Locate the cell with the specified text and output its [X, Y] center coordinate. 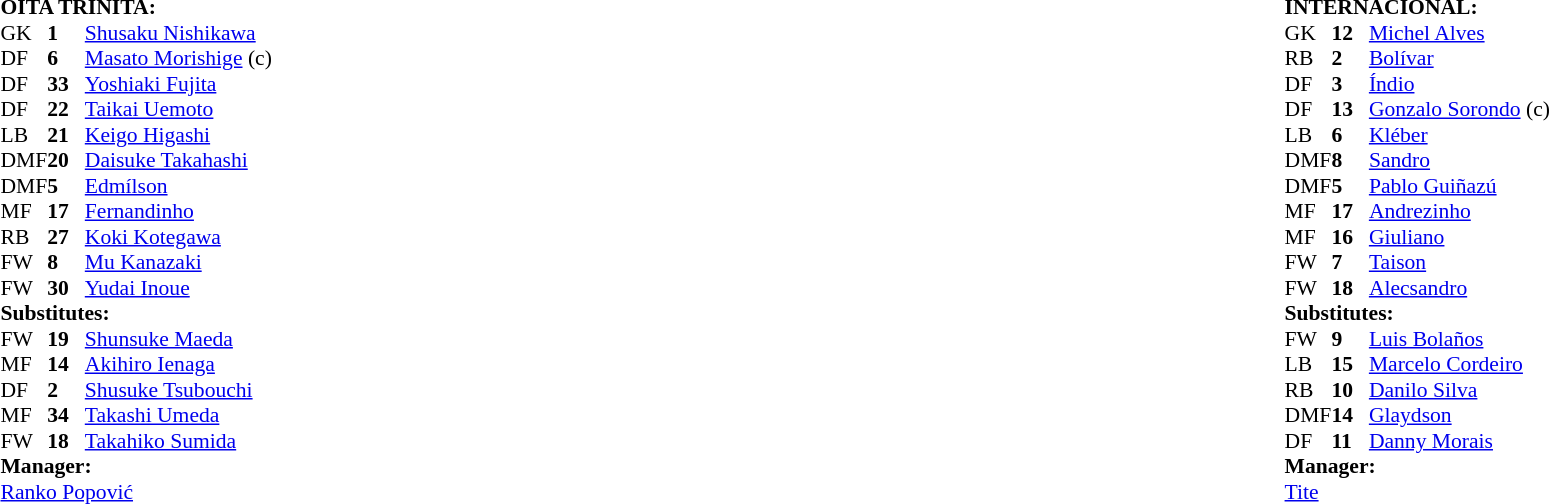
Manager: [136, 467]
Shusaku Nishikawa [178, 33]
Daisuke Takahashi [178, 161]
20 [66, 161]
11 [1350, 441]
Shunsuke Maeda [178, 339]
Koki Kotegawa [178, 237]
7 [1350, 263]
Keigo Higashi [178, 135]
Takahiko Sumida [178, 441]
9 [1350, 339]
21 [66, 135]
Takashi Umeda [178, 415]
Mu Kanazaki [178, 263]
Fernandinho [178, 211]
10 [1350, 390]
Masato Morishige (c) [178, 59]
33 [66, 84]
12 [1350, 33]
Yudai Inoue [178, 288]
3 [1350, 84]
1 [66, 33]
22 [66, 109]
Edmílson [178, 186]
30 [66, 288]
Substitutes: [136, 313]
27 [66, 237]
16 [1350, 237]
34 [66, 415]
Shusuke Tsubouchi [178, 390]
13 [1350, 109]
Taikai Uemoto [178, 109]
19 [66, 339]
15 [1350, 365]
Yoshiaki Fujita [178, 84]
Akihiro Ienaga [178, 365]
